Return (X, Y) of the center of cell containing provided text 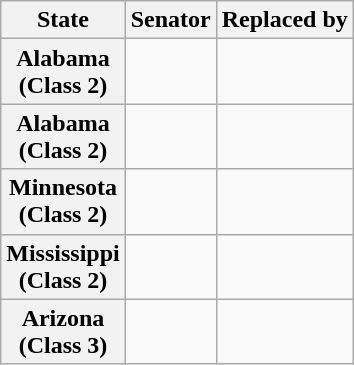
Mississippi(Class 2) (63, 266)
Senator (170, 20)
Minnesota(Class 2) (63, 202)
State (63, 20)
Arizona(Class 3) (63, 332)
Replaced by (284, 20)
